For the text-containing cell, return its midpoint in [x, y] coordinate format. 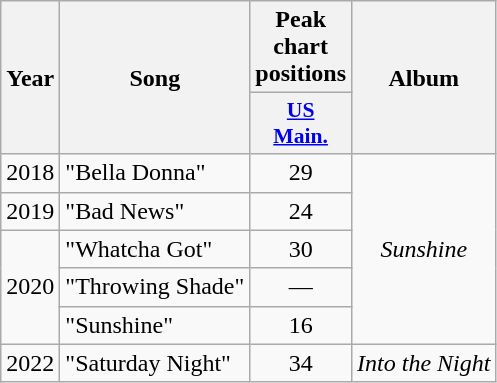
"Sunshine" [155, 325]
USMain. [301, 124]
24 [301, 211]
16 [301, 325]
Peak chart positions [301, 47]
Song [155, 78]
"Throwing Shade" [155, 287]
"Bella Donna" [155, 173]
34 [301, 363]
Into the Night [424, 363]
29 [301, 173]
— [301, 287]
"Saturday Night" [155, 363]
"Whatcha Got" [155, 249]
2022 [30, 363]
Sunshine [424, 249]
"Bad News" [155, 211]
Year [30, 78]
30 [301, 249]
2019 [30, 211]
2020 [30, 287]
Album [424, 78]
2018 [30, 173]
